Locate the cell with the specified text and output its (x, y) center coordinate. 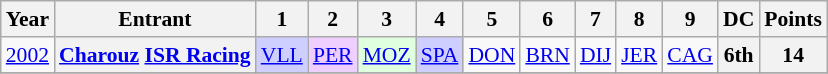
VLL (282, 55)
7 (596, 19)
CAG (690, 55)
Year (28, 19)
2 (333, 19)
PER (333, 55)
DC (738, 19)
Entrant (155, 19)
4 (440, 19)
6 (548, 19)
BRN (548, 55)
Points (793, 19)
9 (690, 19)
SPA (440, 55)
2002 (28, 55)
MOZ (387, 55)
DON (492, 55)
Charouz ISR Racing (155, 55)
DIJ (596, 55)
JER (639, 55)
1 (282, 19)
5 (492, 19)
3 (387, 19)
14 (793, 55)
8 (639, 19)
6th (738, 55)
